Extract the (x, y) coordinate from the center of the cell holding the provided text.  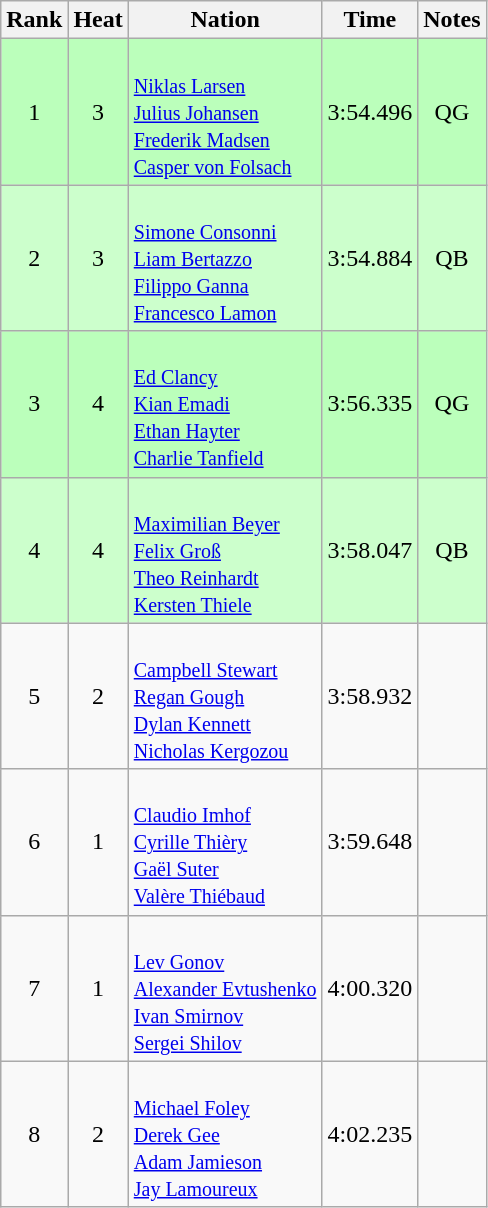
3:54.884 (370, 258)
Niklas LarsenJulius JohansenFrederik MadsenCasper von Folsach (225, 112)
5 (34, 696)
3:58.047 (370, 550)
Lev GonovAlexander EvtushenkoIvan SmirnovSergei Shilov (225, 988)
8 (34, 1134)
Campbell StewartRegan GoughDylan KennettNicholas Kergozou (225, 696)
3:58.932 (370, 696)
4:00.320 (370, 988)
Heat (98, 20)
Nation (225, 20)
Rank (34, 20)
4:02.235 (370, 1134)
6 (34, 842)
Time (370, 20)
Notes (452, 20)
3:54.496 (370, 112)
Ed ClancyKian EmadiEthan HayterCharlie Tanfield (225, 404)
3:59.648 (370, 842)
3:56.335 (370, 404)
Claudio ImhofCyrille ThièryGaël SuterValère Thiébaud (225, 842)
Simone ConsonniLiam BertazzoFilippo GannaFrancesco Lamon (225, 258)
Michael FoleyDerek GeeAdam JamiesonJay Lamoureux (225, 1134)
Maximilian BeyerFelix GroßTheo ReinhardtKersten Thiele (225, 550)
7 (34, 988)
